For the text-containing cell, return its midpoint in (X, Y) coordinate format. 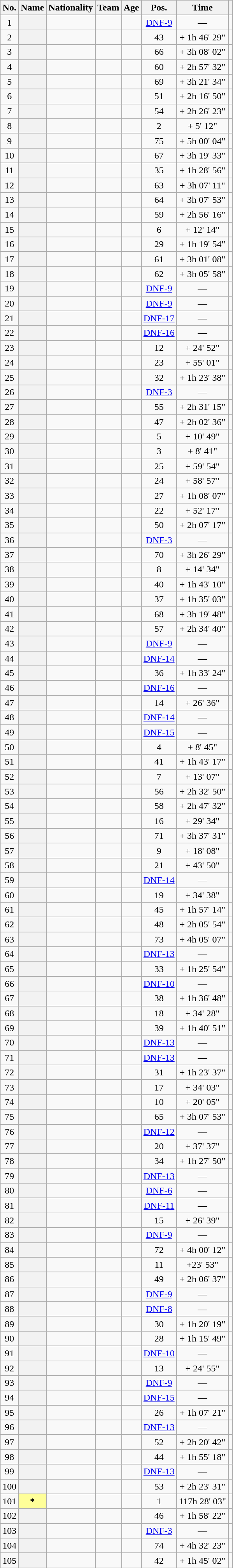
99 (9, 1472)
+ 1h 19' 54" (202, 244)
+ 1h 15' 49" (202, 1338)
+ 2h 23' 31" (202, 1486)
86 (9, 1279)
+ 59' 54" (202, 466)
95 (9, 1413)
+ 34' 28" (202, 1013)
+ 10' 49" (202, 437)
+ 4h 05' 07" (202, 939)
+ 1h 36' 48" (202, 998)
101 (9, 1501)
+ 4h 00' 12" (202, 1250)
+ 1h 33' 24" (202, 673)
79 (9, 1176)
+ 1h 46' 29" (202, 37)
+ 29' 34" (202, 821)
DNF-8 (159, 1309)
+ 43' 50" (202, 865)
+ 3h 37' 31" (202, 836)
+ 2h 26' 23" (202, 111)
102 (9, 1516)
77 (9, 1146)
DNF-17 (159, 318)
Name (33, 8)
+ 1h 28' 56" (202, 170)
DNF-12 (159, 1132)
+ 34' 38" (202, 895)
+ 24' 55" (202, 1368)
+ 8' 45" (202, 747)
+ 37' 37" (202, 1146)
78 (9, 1161)
96 (9, 1427)
81 (9, 1206)
83 (9, 1235)
+ 1h 35' 03" (202, 599)
80 (9, 1191)
+ 34' 03" (202, 1087)
Team (109, 8)
Time (202, 8)
+ 3h 08' 02" (202, 52)
+ 8' 41" (202, 451)
+ 20' 05" (202, 1102)
+ 55' 01" (202, 362)
+ 5' 12" (202, 126)
+ 3h 19' 48" (202, 614)
+ 3h 21' 34" (202, 82)
+ 1h 23' 37" (202, 1072)
+ 52' 17" (202, 510)
+ 2h 34' 40" (202, 629)
+ 1h 55' 18" (202, 1457)
Pos. (159, 8)
97 (9, 1442)
+ 2h 57' 32" (202, 67)
+ 1h 40' 51" (202, 1028)
No. (9, 8)
+ 2h 06' 37" (202, 1279)
+ 1h 23' 38" (202, 377)
+ 1h 25' 54" (202, 969)
+ 3h 07' 11" (202, 185)
105 (9, 1560)
+ 1h 08' 07" (202, 496)
100 (9, 1486)
+ 1h 20' 19" (202, 1324)
DNF-6 (159, 1191)
92 (9, 1368)
+ 2h 56' 16" (202, 215)
90 (9, 1338)
+23' 53" (202, 1265)
+ 5h 00' 04" (202, 141)
+ 4h 32' 23" (202, 1545)
+ 2h 16' 50" (202, 96)
91 (9, 1353)
88 (9, 1309)
+ 3h 05' 58" (202, 274)
117h 28' 03" (202, 1501)
+ 1h 45' 02" (202, 1560)
+ 2h 05' 54" (202, 925)
84 (9, 1250)
93 (9, 1383)
85 (9, 1265)
+ 2h 07' 17" (202, 525)
+ 26' 36" (202, 703)
+ 1h 43' 10" (202, 584)
DNF-11 (159, 1206)
+ 13' 07" (202, 777)
+ 12' 14" (202, 230)
+ 1h 43' 17" (202, 762)
89 (9, 1324)
87 (9, 1294)
+ 1h 58' 22" (202, 1516)
+ 2h 47' 32" (202, 806)
+ 3h 19' 33" (202, 155)
+ 2h 20' 42" (202, 1442)
+ 24' 52" (202, 348)
+ 1h 27' 50" (202, 1161)
Nationality (71, 8)
+ 2h 02' 36" (202, 422)
+ 26' 39" (202, 1220)
+ 14' 34" (202, 570)
104 (9, 1545)
+ 58' 57" (202, 481)
98 (9, 1457)
+ 1h 07' 21" (202, 1413)
103 (9, 1531)
+ 3h 26' 29" (202, 555)
+ 2h 31' 15" (202, 407)
76 (9, 1132)
82 (9, 1220)
+ 1h 57' 14" (202, 910)
94 (9, 1398)
+ 2h 32' 50" (202, 791)
+ 3h 01' 08" (202, 259)
Age (131, 8)
* (33, 1501)
+ 18' 08" (202, 850)
